Capture the cell that displays the provided text and extract its (X, Y) central coordinate. 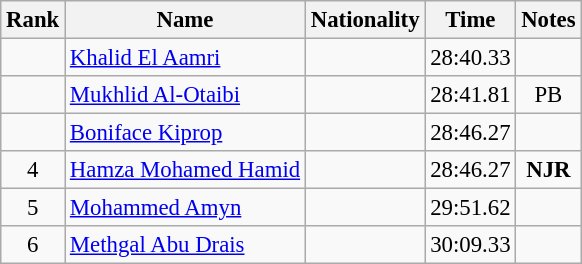
Time (470, 20)
PB (548, 95)
28:41.81 (470, 95)
Rank (33, 20)
30:09.33 (470, 245)
Khalid El Aamri (186, 58)
Hamza Mohamed Hamid (186, 170)
5 (33, 208)
Mohammed Amyn (186, 208)
Mukhlid Al-Otaibi (186, 95)
Nationality (364, 20)
Methgal Abu Drais (186, 245)
Boniface Kiprop (186, 133)
29:51.62 (470, 208)
4 (33, 170)
NJR (548, 170)
28:40.33 (470, 58)
Name (186, 20)
Notes (548, 20)
6 (33, 245)
